Return the (x, y) coordinate for the center point of the cell that contains the specified text.  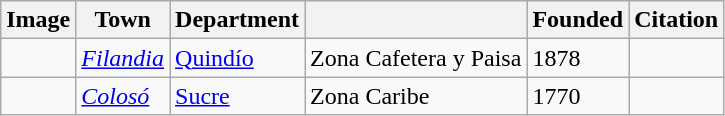
Filandia (123, 58)
Town (123, 20)
Colosó (123, 96)
Department (238, 20)
Founded (578, 20)
Zona Cafetera y Paisa (416, 58)
Zona Caribe (416, 96)
1878 (578, 58)
Quindío (238, 58)
Sucre (238, 96)
1770 (578, 96)
Citation (676, 20)
Image (38, 20)
